Determine the [X, Y] coordinate at the center of the cell enclosing the given text.  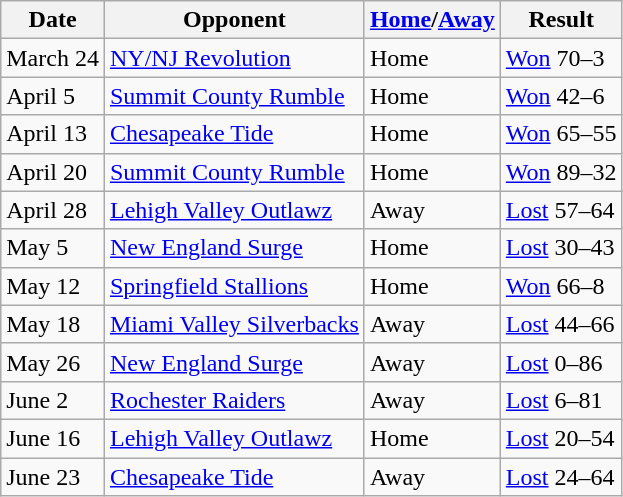
April 13 [53, 134]
April 5 [53, 96]
NY/NJ Revolution [234, 58]
May 12 [53, 286]
June 16 [53, 438]
Opponent [234, 20]
May 26 [53, 362]
Won 89–32 [561, 172]
Rochester Raiders [234, 400]
Lost 44–66 [561, 324]
Won 42–6 [561, 96]
March 24 [53, 58]
Lost 6–81 [561, 400]
May 5 [53, 248]
Springfield Stallions [234, 286]
Won 66–8 [561, 286]
April 28 [53, 210]
Lost 57–64 [561, 210]
Won 65–55 [561, 134]
Date [53, 20]
May 18 [53, 324]
June 2 [53, 400]
April 20 [53, 172]
Lost 30–43 [561, 248]
June 23 [53, 477]
Home/Away [432, 20]
Result [561, 20]
Miami Valley Silverbacks [234, 324]
Won 70–3 [561, 58]
Lost 20–54 [561, 438]
Lost 24–64 [561, 477]
Lost 0–86 [561, 362]
